Find where the given text appears and provide that cell's center as [X, Y] coordinate. 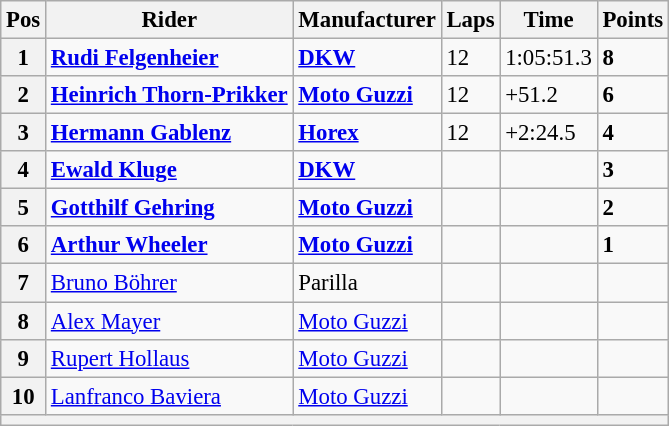
Time [548, 20]
Laps [470, 20]
Lanfranco Baviera [170, 396]
Rider [170, 20]
Heinrich Thorn-Prikker [170, 95]
+2:24.5 [548, 133]
7 [24, 283]
Points [632, 20]
9 [24, 358]
Hermann Gablenz [170, 133]
1:05:51.3 [548, 58]
Horex [367, 133]
Pos [24, 20]
Manufacturer [367, 20]
Gotthilf Gehring [170, 208]
Arthur Wheeler [170, 245]
Rudi Felgenheier [170, 58]
Ewald Kluge [170, 170]
Alex Mayer [170, 321]
Bruno Böhrer [170, 283]
Rupert Hollaus [170, 358]
5 [24, 208]
10 [24, 396]
+51.2 [548, 95]
Parilla [367, 283]
